Return [X, Y] of the center of cell containing provided text 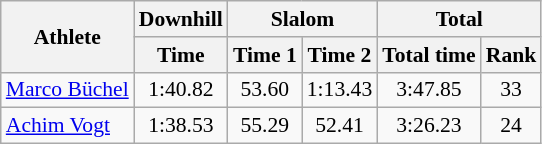
Time 1 [265, 55]
Downhill [181, 19]
55.29 [265, 126]
Marco Büchel [68, 90]
Time 2 [340, 55]
Total time [428, 55]
Total [459, 19]
1:40.82 [181, 90]
52.41 [340, 126]
53.60 [265, 90]
3:47.85 [428, 90]
Athlete [68, 36]
24 [512, 126]
1:38.53 [181, 126]
1:13.43 [340, 90]
Achim Vogt [68, 126]
Slalom [302, 19]
3:26.23 [428, 126]
Rank [512, 55]
33 [512, 90]
Time [181, 55]
